Locate the cell with the specified text and output its [X, Y] center coordinate. 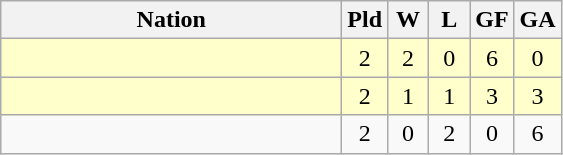
Pld [365, 20]
L [450, 20]
W [408, 20]
GF [492, 20]
GA [538, 20]
Nation [172, 20]
